From the cell containing the given text, extract its center point as (x, y) coordinate. 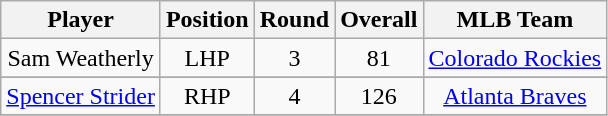
Position (207, 20)
Round (294, 20)
RHP (207, 96)
126 (379, 96)
Spencer Strider (81, 96)
Sam Weatherly (81, 58)
Atlanta Braves (515, 96)
81 (379, 58)
MLB Team (515, 20)
Overall (379, 20)
Colorado Rockies (515, 58)
Player (81, 20)
4 (294, 96)
3 (294, 58)
LHP (207, 58)
